For the text-containing cell, return its midpoint in [x, y] coordinate format. 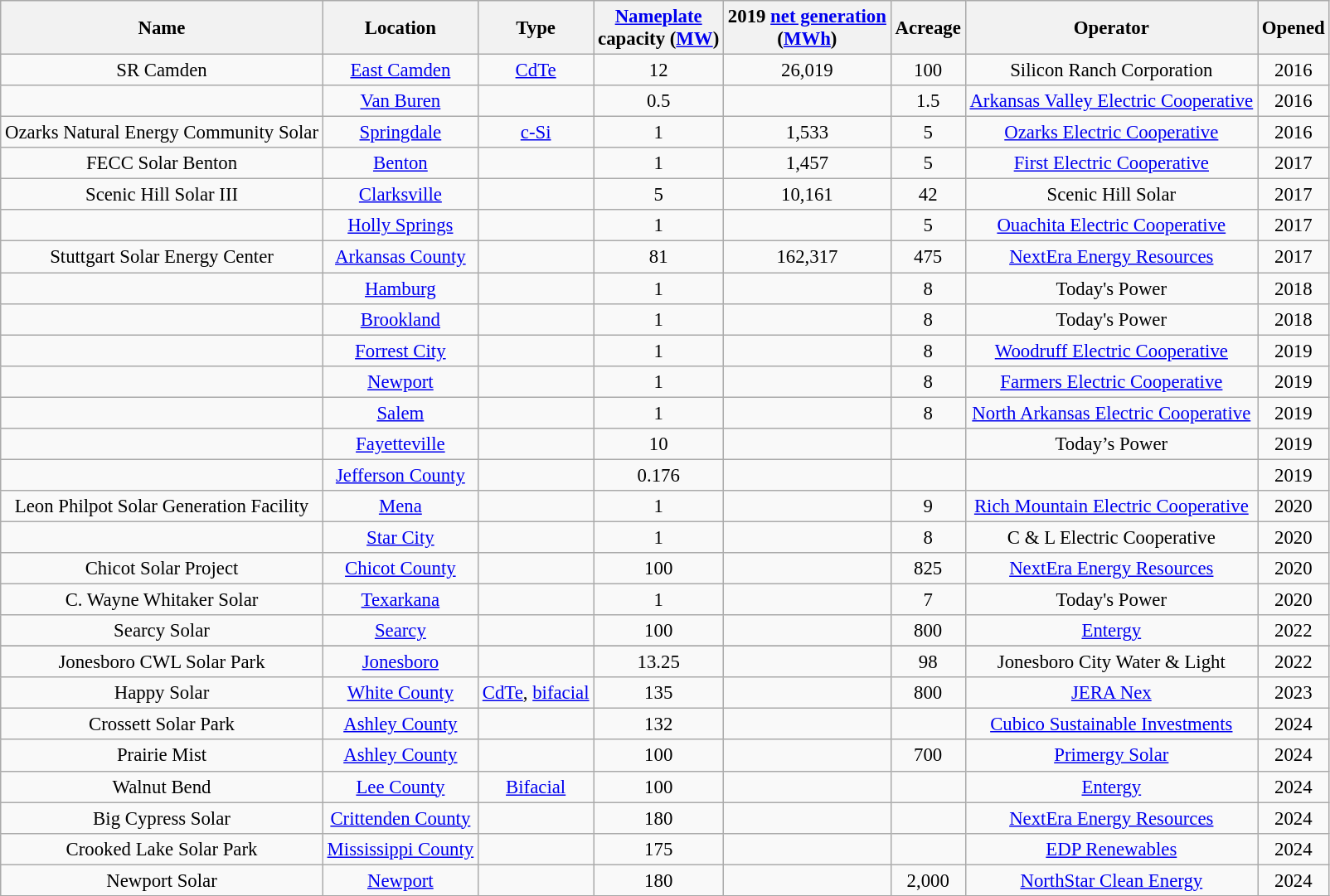
Bifacial [536, 787]
SR Camden [163, 70]
162,317 [808, 257]
1.5 [928, 101]
Salem [400, 413]
Ozarks Electric Cooperative [1111, 133]
Scenic Hill Solar III [163, 195]
White County [400, 693]
475 [928, 257]
C. Wayne Whitaker Solar [163, 600]
175 [658, 849]
2,000 [928, 880]
98 [928, 662]
Jonesboro CWL Solar Park [163, 662]
10,161 [808, 195]
132 [658, 724]
Opened [1294, 28]
Location [400, 28]
Texarkana [400, 600]
Chicot Solar Project [163, 569]
Van Buren [400, 101]
Leon Philpot Solar Generation Facility [163, 506]
Cubico Sustainable Investments [1111, 724]
10 [658, 444]
Hamburg [400, 288]
700 [928, 756]
42 [928, 195]
Operator [1111, 28]
NorthStar Clean Energy [1111, 880]
1,457 [808, 163]
Primergy Solar [1111, 756]
2023 [1294, 693]
Acreage [928, 28]
Today’s Power [1111, 444]
26,019 [808, 70]
825 [928, 569]
Stuttgart Solar Energy Center [163, 257]
Farmers Electric Cooperative [1111, 381]
Mississippi County [400, 849]
Arkansas Valley Electric Cooperative [1111, 101]
Silicon Ranch Corporation [1111, 70]
Happy Solar [163, 693]
Rich Mountain Electric Cooperative [1111, 506]
Jefferson County [400, 475]
Type [536, 28]
Holly Springs [400, 226]
Brookland [400, 319]
Ouachita Electric Cooperative [1111, 226]
0.5 [658, 101]
East Camden [400, 70]
2019 net generation (MWh) [808, 28]
Nameplatecapacity (MW) [658, 28]
Newport Solar [163, 880]
Star City [400, 537]
Scenic Hill Solar [1111, 195]
12 [658, 70]
Jonesboro [400, 662]
135 [658, 693]
9 [928, 506]
Jonesboro City Water & Light [1111, 662]
81 [658, 257]
Springdale [400, 133]
Ozarks Natural Energy Community Solar [163, 133]
JERA Nex [1111, 693]
EDP Renewables [1111, 849]
Crooked Lake Solar Park [163, 849]
Searcy Solar [163, 631]
C & L Electric Cooperative [1111, 537]
Crossett Solar Park [163, 724]
Crittenden County [400, 818]
Woodruff Electric Cooperative [1111, 351]
Walnut Bend [163, 787]
c-Si [536, 133]
Name [163, 28]
North Arkansas Electric Cooperative [1111, 413]
0.176 [658, 475]
Prairie Mist [163, 756]
7 [928, 600]
Mena [400, 506]
Searcy [400, 631]
Benton [400, 163]
First Electric Cooperative [1111, 163]
Chicot County [400, 569]
13.25 [658, 662]
Clarksville [400, 195]
Forrest City [400, 351]
CdTe [536, 70]
Arkansas County [400, 257]
1,533 [808, 133]
Fayetteville [400, 444]
Big Cypress Solar [163, 818]
Lee County [400, 787]
CdTe, bifacial [536, 693]
FECC Solar Benton [163, 163]
